Determine the [X, Y] coordinate at the center of the cell enclosing the given text.  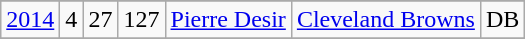
27 [100, 20]
Pierre Desir [228, 20]
Cleveland Browns [386, 20]
4 [72, 20]
DB [502, 20]
2014 [30, 20]
127 [142, 20]
